Detect which cell encompasses the target text, then output its [X, Y] center coordinate. 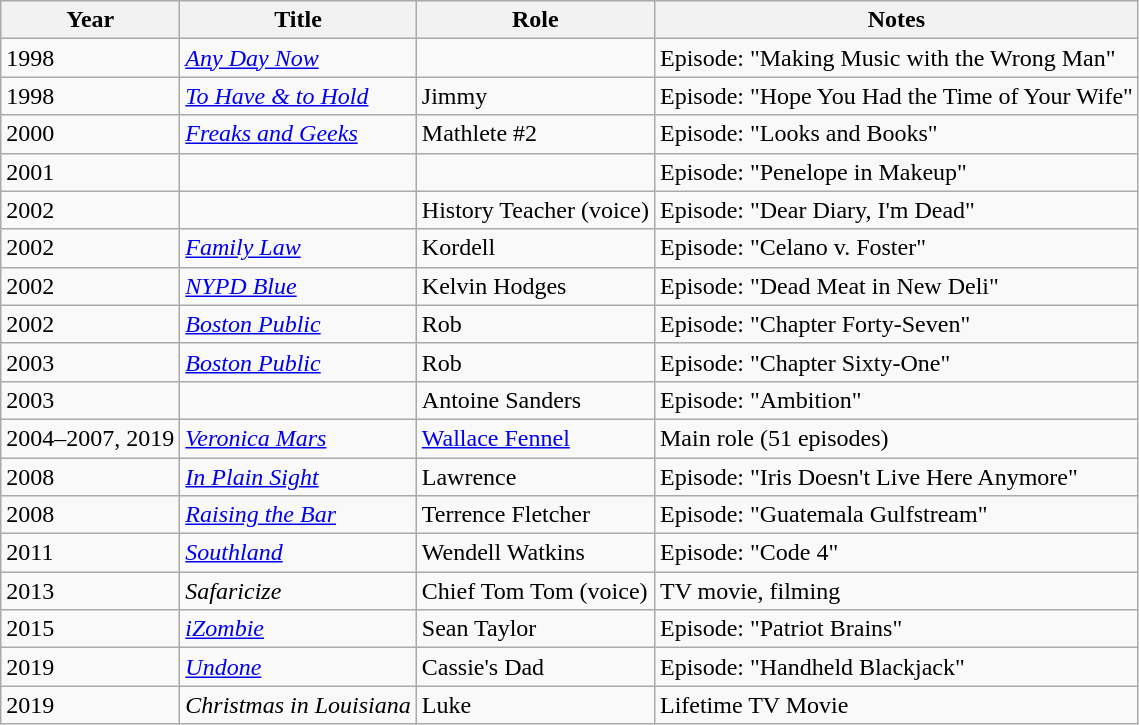
NYPD Blue [298, 286]
Any Day Now [298, 58]
Luke [535, 705]
Cassie's Dad [535, 667]
Episode: "Making Music with the Wrong Man" [896, 58]
Freaks and Geeks [298, 134]
Episode: "Iris Doesn't Live Here Anymore" [896, 477]
Episode: "Code 4" [896, 553]
Episode: "Hope You Had the Time of Your Wife" [896, 96]
Raising the Bar [298, 515]
Kelvin Hodges [535, 286]
Lifetime TV Movie [896, 705]
Southland [298, 553]
Title [298, 20]
2001 [90, 172]
Wendell Watkins [535, 553]
History Teacher (voice) [535, 210]
Wallace Fennel [535, 438]
2015 [90, 629]
2004–2007, 2019 [90, 438]
Episode: "Guatemala Gulfstream" [896, 515]
Episode: "Looks and Books" [896, 134]
Terrence Fletcher [535, 515]
Main role (51 episodes) [896, 438]
2013 [90, 591]
To Have & to Hold [298, 96]
Episode: "Chapter Sixty-One" [896, 362]
Episode: "Handheld Blackjack" [896, 667]
Notes [896, 20]
Antoine Sanders [535, 400]
Safaricize [298, 591]
Episode: "Ambition" [896, 400]
Episode: "Dear Diary, I'm Dead" [896, 210]
Episode: "Patriot Brains" [896, 629]
Episode: "Penelope in Makeup" [896, 172]
Undone [298, 667]
Lawrence [535, 477]
Family Law [298, 248]
Christmas in Louisiana [298, 705]
Year [90, 20]
Episode: "Chapter Forty-Seven" [896, 324]
Chief Tom Tom (voice) [535, 591]
Jimmy [535, 96]
Episode: "Dead Meat in New Deli" [896, 286]
In Plain Sight [298, 477]
Role [535, 20]
Kordell [535, 248]
Mathlete #2 [535, 134]
Sean Taylor [535, 629]
iZombie [298, 629]
Veronica Mars [298, 438]
Episode: "Celano v. Foster" [896, 248]
TV movie, filming [896, 591]
2000 [90, 134]
2011 [90, 553]
